Pinpoint the cell where the given text exists, returning its [x, y] midpoint coordinate. 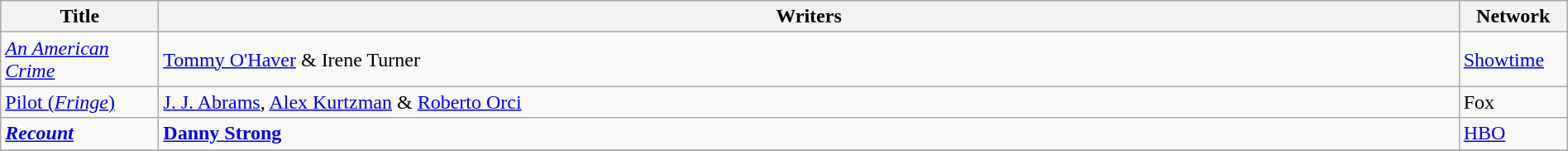
Recount [79, 134]
An American Crime [79, 60]
Title [79, 17]
Network [1513, 17]
Showtime [1513, 60]
HBO [1513, 134]
J. J. Abrams, Alex Kurtzman & Roberto Orci [809, 102]
Fox [1513, 102]
Danny Strong [809, 134]
Writers [809, 17]
Tommy O'Haver & Irene Turner [809, 60]
Pilot (Fringe) [79, 102]
